Extract the (x, y) coordinate from the center of the cell holding the provided text.  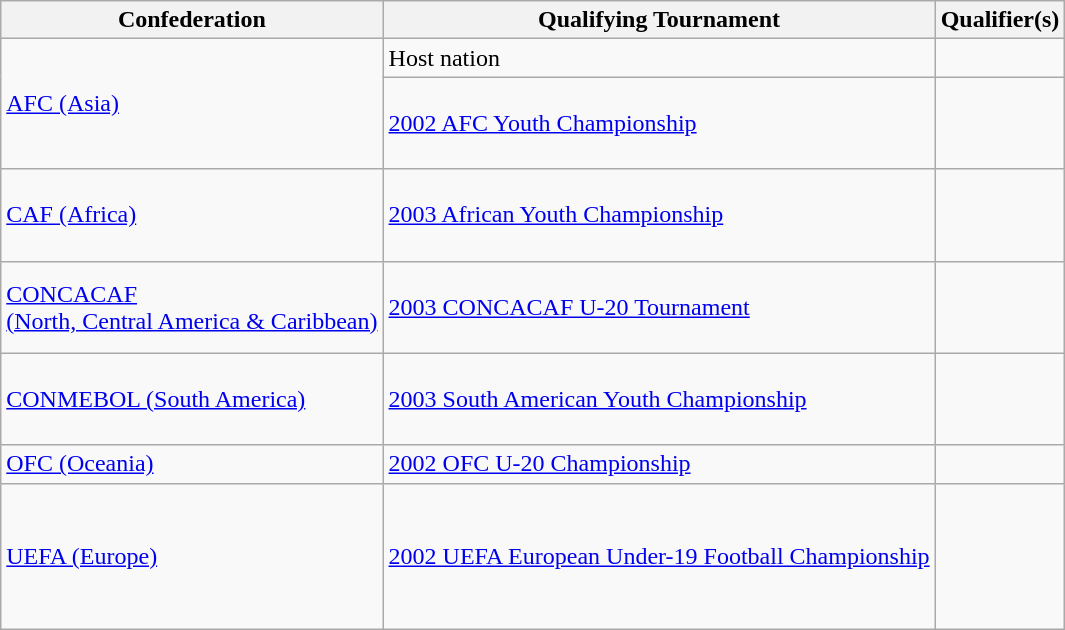
2002 OFC U-20 Championship (659, 464)
OFC (Oceania) (192, 464)
Qualifying Tournament (659, 20)
UEFA (Europe) (192, 556)
2003 South American Youth Championship (659, 399)
Confederation (192, 20)
2003 African Youth Championship (659, 215)
Host nation (659, 58)
Qualifier(s) (1000, 20)
CONCACAF (North, Central America & Caribbean) (192, 307)
AFC (Asia) (192, 104)
CONMEBOL (South America) (192, 399)
CAF (Africa) (192, 215)
2003 CONCACAF U-20 Tournament (659, 307)
2002 AFC Youth Championship (659, 123)
2002 UEFA European Under-19 Football Championship (659, 556)
